For the text-containing cell, return its midpoint in (x, y) coordinate format. 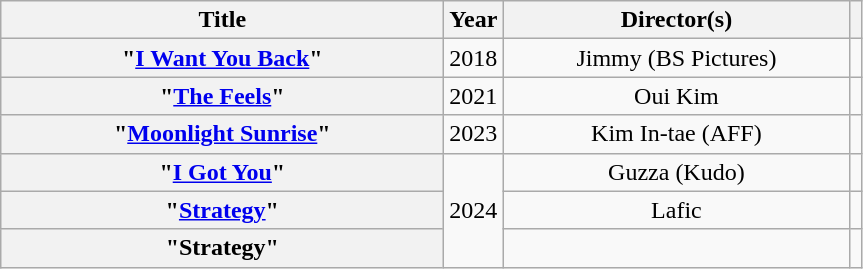
Title (222, 20)
2018 (474, 58)
Jimmy (BS Pictures) (676, 58)
Lafic (676, 210)
"The Feels" (222, 96)
Guzza (Kudo) (676, 172)
"Moonlight Sunrise" (222, 134)
2023 (474, 134)
"I Want You Back" (222, 58)
2021 (474, 96)
Kim In-tae (AFF) (676, 134)
"I Got You" (222, 172)
Director(s) (676, 20)
Oui Kim (676, 96)
2024 (474, 210)
Year (474, 20)
